For the text-containing cell, return its midpoint in (X, Y) coordinate format. 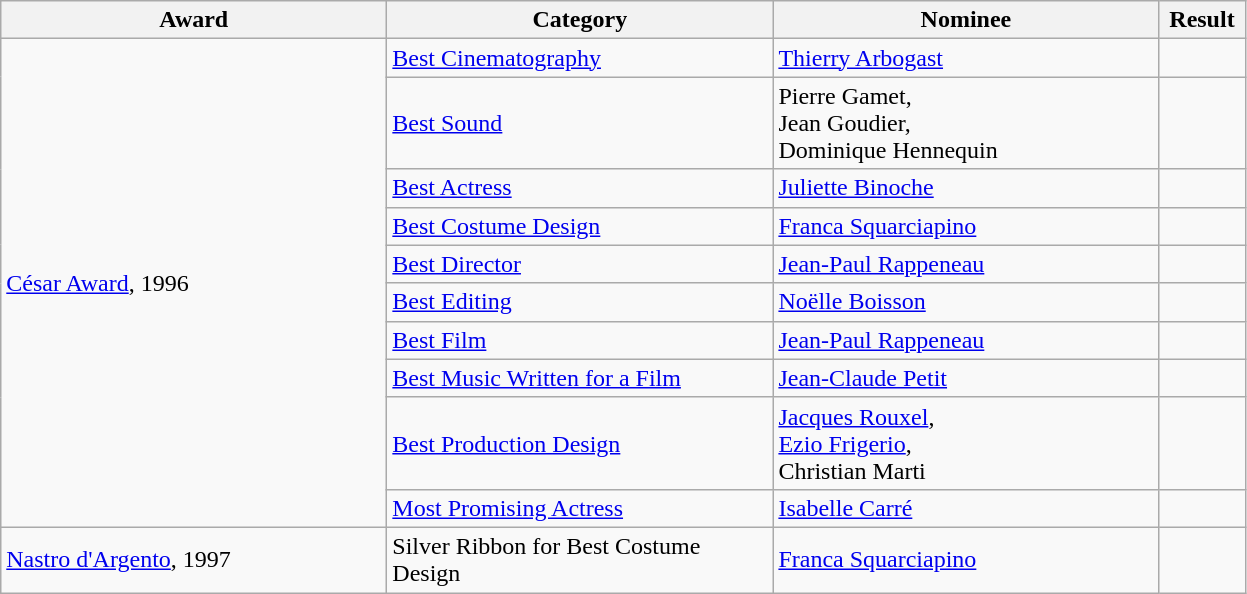
Best Sound (580, 123)
Best Music Written for a Film (580, 378)
Pierre Gamet,Jean Goudier,Dominique Hennequin (966, 123)
Noëlle Boisson (966, 302)
Best Actress (580, 188)
Juliette Binoche (966, 188)
Best Cinematography (580, 58)
Nastro d'Argento, 1997 (194, 560)
Best Costume Design (580, 226)
Thierry Arbogast (966, 58)
Most Promising Actress (580, 508)
Result (1202, 20)
Category (580, 20)
Nominee (966, 20)
Isabelle Carré (966, 508)
Jacques Rouxel,Ezio Frigerio,Christian Marti (966, 443)
César Award, 1996 (194, 284)
Silver Ribbon for Best Costume Design (580, 560)
Best Director (580, 264)
Best Editing (580, 302)
Award (194, 20)
Jean-Claude Petit (966, 378)
Best Production Design (580, 443)
Best Film (580, 340)
